From the cell containing the given text, extract its center point as (x, y) coordinate. 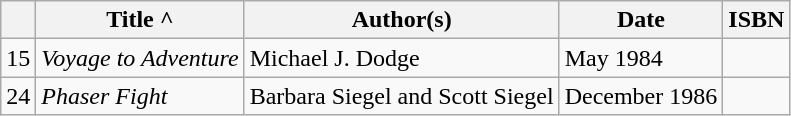
Phaser Fight (140, 96)
Michael J. Dodge (402, 58)
Voyage to Adventure (140, 58)
May 1984 (641, 58)
Barbara Siegel and Scott Siegel (402, 96)
ISBN (756, 20)
24 (18, 96)
Date (641, 20)
Author(s) (402, 20)
15 (18, 58)
December 1986 (641, 96)
Title ^ (140, 20)
